Detect which cell encompasses the target text, then output its [x, y] center coordinate. 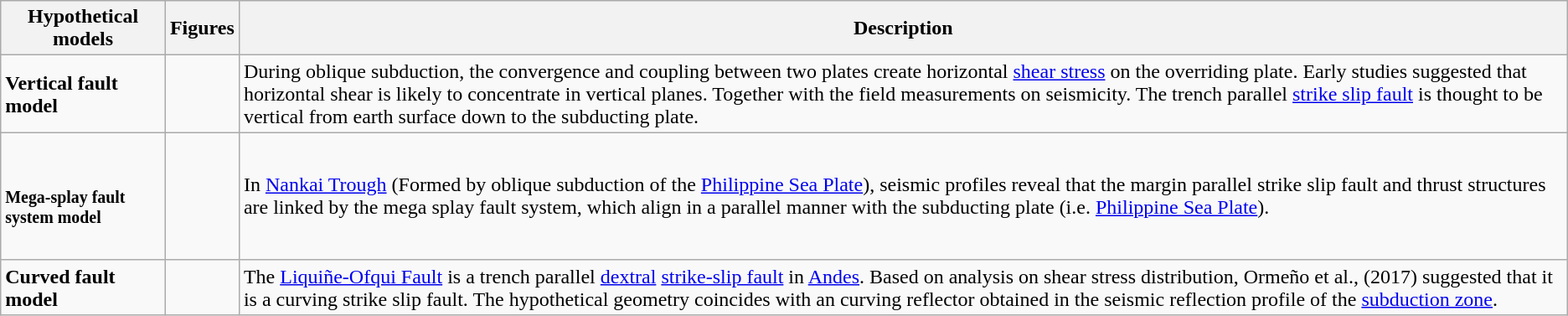
Curved fault model [84, 287]
Description [903, 28]
Vertical fault model [84, 94]
Mega-splay fault system model [84, 196]
Hypothetical models [84, 28]
Figures [202, 28]
